Output the [X, Y] coordinate of the center of the cell containing the given text.  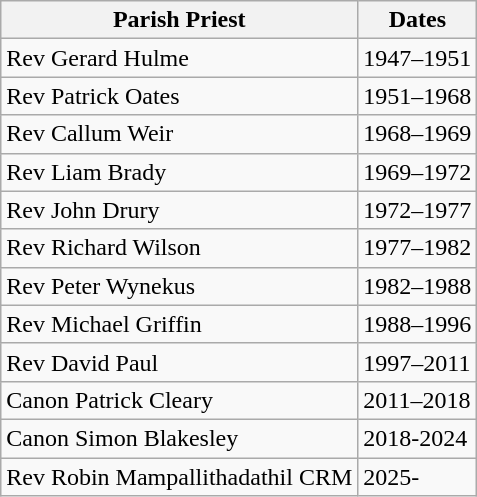
Dates [418, 20]
Rev John Drury [180, 210]
Rev Patrick Oates [180, 96]
Parish Priest [180, 20]
1977–1982 [418, 248]
Rev Michael Griffin [180, 324]
Rev Gerard Hulme [180, 58]
2018-2024 [418, 438]
1988–1996 [418, 324]
Canon Simon Blakesley [180, 438]
2011–2018 [418, 400]
1982–1988 [418, 286]
Canon Patrick Cleary [180, 400]
1968–1969 [418, 134]
Rev Peter Wynekus [180, 286]
2025- [418, 477]
1951–1968 [418, 96]
Rev Richard Wilson [180, 248]
1969–1972 [418, 172]
Rev Callum Weir [180, 134]
Rev David Paul [180, 362]
1972–1977 [418, 210]
1997–2011 [418, 362]
Rev Liam Brady [180, 172]
Rev Robin Mampallithadathil CRM [180, 477]
1947–1951 [418, 58]
